Identify which cell holds the provided text, then report its [x, y] central coordinate. 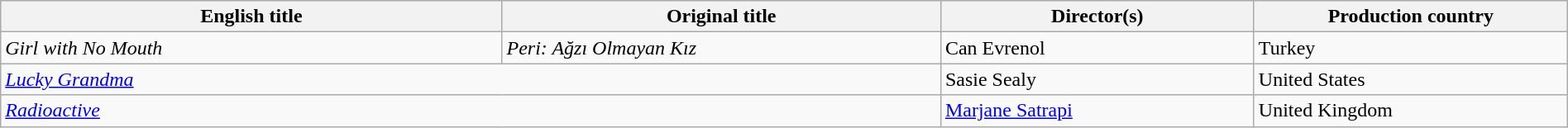
Production country [1411, 17]
Girl with No Mouth [251, 48]
Director(s) [1097, 17]
Peri: Ağzı Olmayan Kız [721, 48]
Can Evrenol [1097, 48]
Sasie Sealy [1097, 79]
Turkey [1411, 48]
English title [251, 17]
Lucky Grandma [471, 79]
Original title [721, 17]
United States [1411, 79]
United Kingdom [1411, 111]
Marjane Satrapi [1097, 111]
Radioactive [471, 111]
